Provide the [X, Y] coordinate of the cell's center where the given text is located.  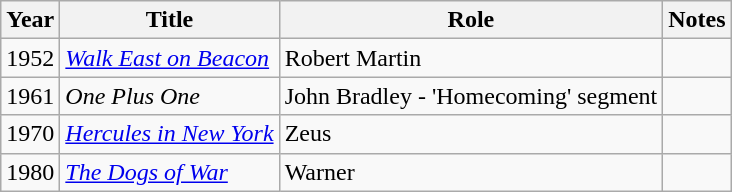
Robert Martin [471, 58]
1952 [30, 58]
Year [30, 20]
The Dogs of War [170, 172]
1970 [30, 134]
Warner [471, 172]
Title [170, 20]
Hercules in New York [170, 134]
Role [471, 20]
1961 [30, 96]
John Bradley - 'Homecoming' segment [471, 96]
Notes [697, 20]
Zeus [471, 134]
1980 [30, 172]
Walk East on Beacon [170, 58]
One Plus One [170, 96]
